Detect which cell encompasses the target text, then output its [x, y] center coordinate. 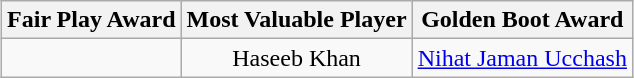
Fair Play Award [92, 20]
Most Valuable Player [296, 20]
Haseeb Khan [296, 58]
Nihat Jaman Ucchash [522, 58]
Golden Boot Award [522, 20]
